Provide the (X, Y) coordinate of the cell's center where the given text is located.  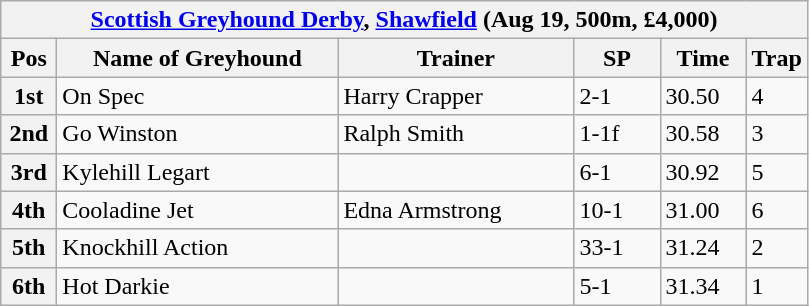
6-1 (617, 172)
Hot Darkie (198, 286)
1st (29, 96)
Go Winston (198, 134)
2 (776, 248)
6 (776, 210)
33-1 (617, 248)
1-1f (617, 134)
SP (617, 58)
Trap (776, 58)
31.00 (703, 210)
31.24 (703, 248)
2nd (29, 134)
2-1 (617, 96)
4th (29, 210)
Kylehill Legart (198, 172)
Cooladine Jet (198, 210)
4 (776, 96)
5 (776, 172)
Name of Greyhound (198, 58)
31.34 (703, 286)
Knockhill Action (198, 248)
Harry Crapper (456, 96)
5th (29, 248)
30.92 (703, 172)
Ralph Smith (456, 134)
Time (703, 58)
Scottish Greyhound Derby, Shawfield (Aug 19, 500m, £4,000) (404, 20)
30.58 (703, 134)
5-1 (617, 286)
10-1 (617, 210)
Pos (29, 58)
Edna Armstrong (456, 210)
3 (776, 134)
1 (776, 286)
On Spec (198, 96)
30.50 (703, 96)
Trainer (456, 58)
3rd (29, 172)
6th (29, 286)
